Identify which cell holds the provided text, then report its [X, Y] central coordinate. 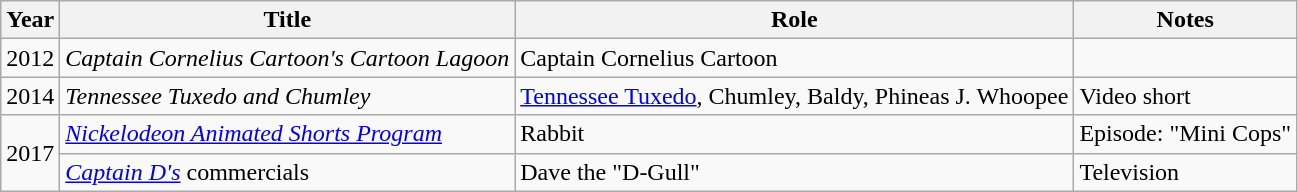
Television [1186, 172]
2017 [30, 153]
Captain Cornelius Cartoon's Cartoon Lagoon [288, 58]
2012 [30, 58]
2014 [30, 96]
Nickelodeon Animated Shorts Program [288, 134]
Tennessee Tuxedo and Chumley [288, 96]
Episode: "Mini Cops" [1186, 134]
Notes [1186, 20]
Video short [1186, 96]
Role [794, 20]
Dave the "D-Gull" [794, 172]
Tennessee Tuxedo, Chumley, Baldy, Phineas J. Whoopee [794, 96]
Captain D's commercials [288, 172]
Rabbit [794, 134]
Year [30, 20]
Title [288, 20]
Captain Cornelius Cartoon [794, 58]
